Output the [x, y] coordinate of the center of the cell containing the given text.  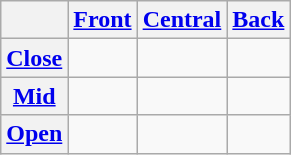
Close [34, 58]
Front [102, 20]
Open [34, 134]
Mid [34, 96]
Central [182, 20]
Back [258, 20]
